Provide the (X, Y) coordinate of the cell's center where the given text is located.  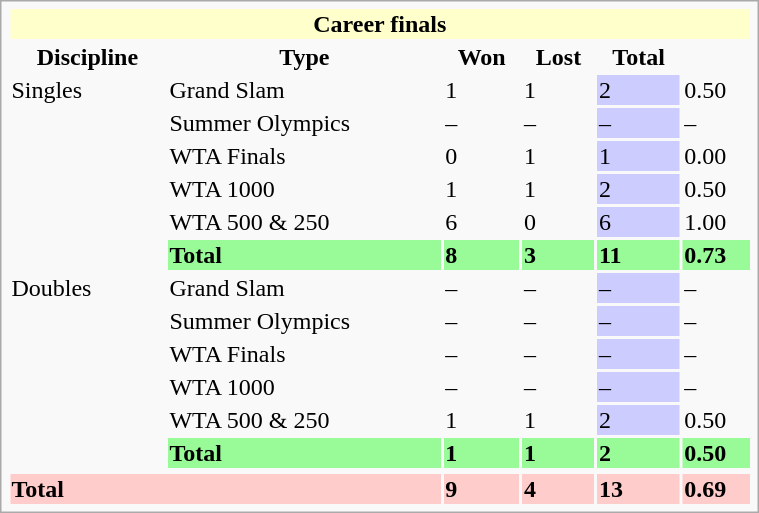
Lost (559, 57)
1.00 (716, 222)
4 (559, 489)
11 (638, 255)
Doubles (88, 370)
0.69 (716, 489)
13 (638, 489)
Type (304, 57)
Singles (88, 172)
Won (482, 57)
0.00 (716, 156)
3 (559, 255)
8 (482, 255)
Career finals (380, 24)
Discipline (88, 57)
9 (482, 489)
0.73 (716, 255)
